Search for the cell housing the specified text and yield its [x, y] center coordinate. 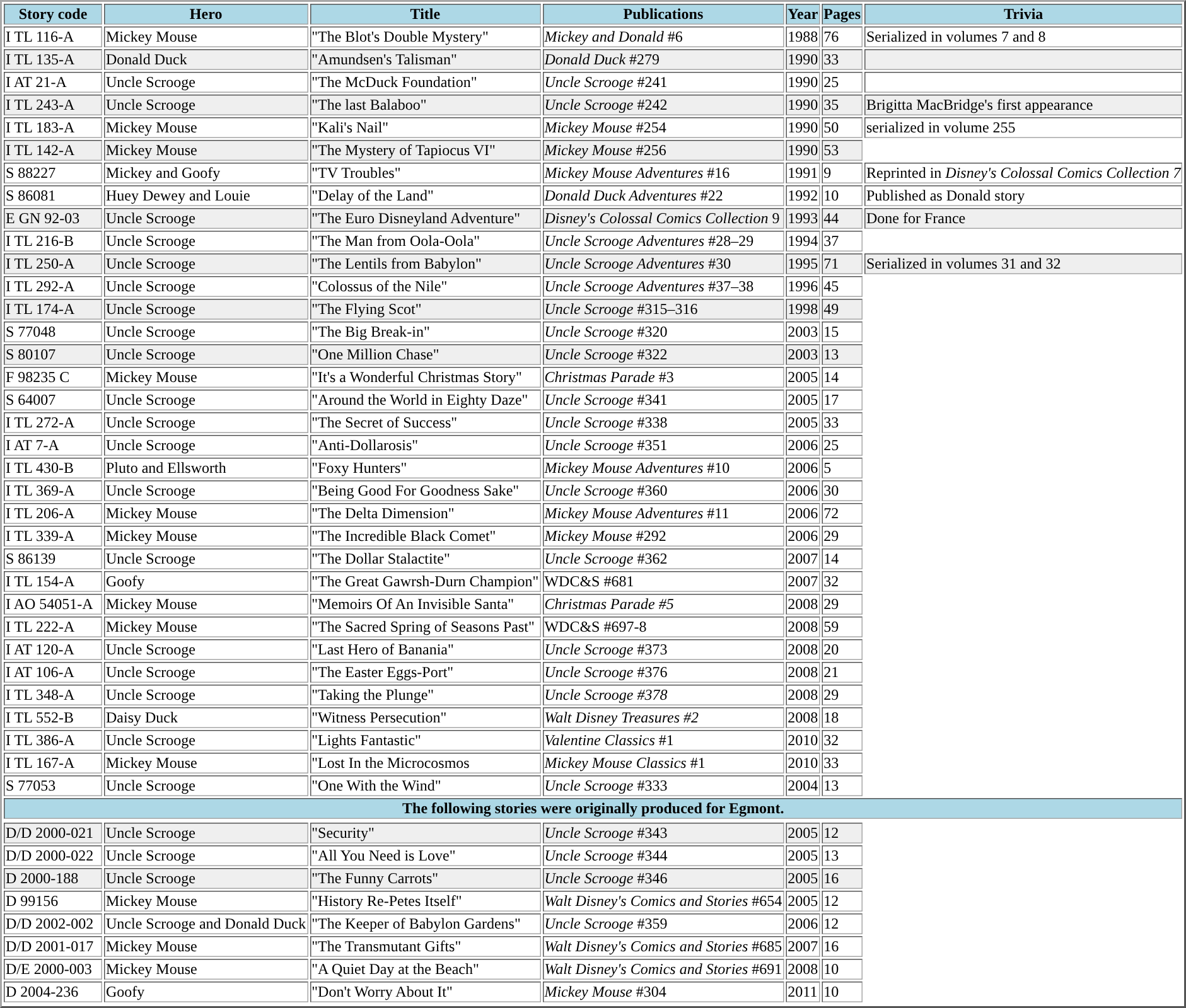
21 [842, 672]
Christmas Parade #3 [663, 377]
"Delay of the Land" [425, 195]
"The Keeper of Babylon Gardens" [425, 924]
Uncle Scrooge #341 [663, 400]
1991 [803, 173]
37 [842, 241]
"History Re-Petes Itself" [425, 901]
I TL 154-A [53, 581]
Uncle Scrooge and Donald Duck [206, 924]
D/D 2000-022 [53, 856]
I TL 167-A [53, 763]
S 88227 [53, 173]
Uncle Scrooge #333 [663, 785]
15 [842, 332]
I TL 369-A [53, 490]
Serialized in volumes 7 and 8 [1023, 37]
I AT 7-A [53, 445]
"The Blot's Double Mystery" [425, 37]
I TL 206-A [53, 513]
Published as Donald story [1023, 195]
Mickey Mouse Adventures #10 [663, 468]
D/D 2000-021 [53, 833]
"The Incredible Black Comet" [425, 536]
Uncle Scrooge #359 [663, 924]
Uncle Scrooge #346 [663, 879]
44 [842, 218]
"Lights Fantastic" [425, 740]
"Around the World in Eighty Daze" [425, 400]
I TL 292-A [53, 286]
Uncle Scrooge #315–316 [663, 309]
1994 [803, 241]
Mickey and Goofy [206, 173]
Donald Duck #279 [663, 59]
D 99156 [53, 901]
"The Flying Scot" [425, 309]
I TL 430-B [53, 468]
Mickey Mouse #254 [663, 127]
S 86081 [53, 195]
Mickey Mouse #304 [663, 992]
"Lost In the Microcosmos [425, 763]
I TL 250-A [53, 264]
1992 [803, 195]
Donald Duck Adventures #22 [663, 195]
Mickey Mouse Adventures #16 [663, 173]
Uncle Scrooge Adventures #37–38 [663, 286]
59 [842, 627]
WDC&S #681 [663, 581]
Uncle Scrooge #344 [663, 856]
5 [842, 468]
1995 [803, 264]
"The Funny Carrots" [425, 879]
1988 [803, 37]
Reprinted in Disney's Colossal Comics Collection 7 [1023, 173]
"The Great Gawrsh-Durn Champion" [425, 581]
Year [803, 14]
"All You Need is Love" [425, 856]
I AO 54051-A [53, 604]
49 [842, 309]
I TL 386-A [53, 740]
Uncle Scrooge Adventures #30 [663, 264]
"The Transmutant Gifts" [425, 947]
Donald Duck [206, 59]
"The Man from Oola-Oola" [425, 241]
I AT 120-A [53, 649]
Valentine Classics #1 [663, 740]
"The Euro Disneyland Adventure" [425, 218]
Trivia [1023, 14]
Pluto and Ellsworth [206, 468]
"The Big Break-in" [425, 332]
53 [842, 150]
D 2000-188 [53, 879]
Title [425, 14]
Walt Disney's Comics and Stories #691 [663, 970]
"The Dollar Stalactite" [425, 559]
"One With the Wind" [425, 785]
I TL 183-A [53, 127]
I TL 552-B [53, 717]
S 77053 [53, 785]
Done for France [1023, 218]
Uncle Scrooge #351 [663, 445]
Uncle Scrooge #322 [663, 354]
Publications [663, 14]
Walt Disney's Comics and Stories #685 [663, 947]
"TV Troubles" [425, 173]
I TL 174-A [53, 309]
Serialized in volumes 31 and 32 [1023, 264]
Mickey Mouse Adventures #11 [663, 513]
Mickey Mouse #256 [663, 150]
"Foxy Hunters" [425, 468]
"The Secret of Success" [425, 422]
Mickey Mouse Classics #1 [663, 763]
"Witness Persecution" [425, 717]
1998 [803, 309]
17 [842, 400]
"Security" [425, 833]
WDC&S #697-8 [663, 627]
The following stories were originally produced for Egmont. [593, 808]
"Don't Worry About It" [425, 992]
"Memoirs Of An Invisible Santa" [425, 604]
serialized in volume 255 [1023, 127]
"One Million Chase" [425, 354]
Walt Disney Treasures #2 [663, 717]
"It's a Wonderful Christmas Story" [425, 377]
1996 [803, 286]
2004 [803, 785]
Uncle Scrooge #343 [663, 833]
Mickey Mouse #292 [663, 536]
Daisy Duck [206, 717]
D/D 2001-017 [53, 947]
"The Easter Eggs-Port" [425, 672]
45 [842, 286]
S 80107 [53, 354]
72 [842, 513]
Walt Disney's Comics and Stories #654 [663, 901]
D/D 2002-002 [53, 924]
Uncle Scrooge #320 [663, 332]
E GN 92-03 [53, 218]
I AT 21-A [53, 82]
I TL 339-A [53, 536]
I TL 135-A [53, 59]
I TL 272-A [53, 422]
"A Quiet Day at the Beach" [425, 970]
Mickey and Donald #6 [663, 37]
71 [842, 264]
Hero [206, 14]
Christmas Parade #5 [663, 604]
Brigitta MacBridge's first appearance [1023, 105]
50 [842, 127]
30 [842, 490]
I TL 243-A [53, 105]
"Anti-Dollarosis" [425, 445]
18 [842, 717]
I TL 216-B [53, 241]
9 [842, 173]
I TL 348-A [53, 695]
"The Lentils from Babylon" [425, 264]
"The Delta Dimension" [425, 513]
1993 [803, 218]
Uncle Scrooge #373 [663, 649]
S 77048 [53, 332]
D/E 2000-003 [53, 970]
Disney's Colossal Comics Collection 9 [663, 218]
35 [842, 105]
"Being Good For Goodness Sake" [425, 490]
S 64007 [53, 400]
Uncle Scrooge #338 [663, 422]
Uncle Scrooge #376 [663, 672]
"The McDuck Foundation" [425, 82]
Huey Dewey and Louie [206, 195]
Uncle Scrooge #242 [663, 105]
Uncle Scrooge #378 [663, 695]
"The Sacred Spring of Seasons Past" [425, 627]
2011 [803, 992]
Story code [53, 14]
I TL 116-A [53, 37]
"Taking the Plunge" [425, 695]
Uncle Scrooge Adventures #28–29 [663, 241]
76 [842, 37]
"Last Hero of Banania" [425, 649]
F 98235 C [53, 377]
Uncle Scrooge #360 [663, 490]
"Amundsen's Talisman" [425, 59]
Uncle Scrooge #362 [663, 559]
S 86139 [53, 559]
D 2004-236 [53, 992]
Uncle Scrooge #241 [663, 82]
"The Mystery of Tapiocus VI" [425, 150]
"The last Balaboo" [425, 105]
20 [842, 649]
"Kali's Nail" [425, 127]
"Colossus of the Nile" [425, 286]
I TL 142-A [53, 150]
I AT 106-A [53, 672]
Pages [842, 14]
I TL 222-A [53, 627]
